Return the [x, y] coordinate for the center point of the cell that contains the specified text.  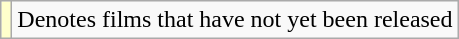
Denotes films that have not yet been released [235, 20]
